From the cell containing the given text, extract its center point as [x, y] coordinate. 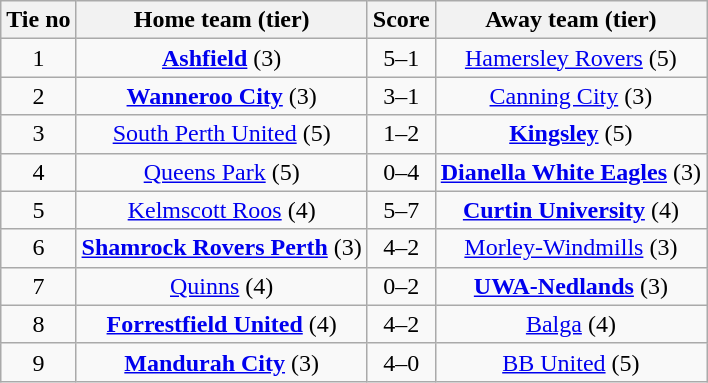
Forrestfield United (4) [222, 324]
Shamrock Rovers Perth (3) [222, 248]
South Perth United (5) [222, 134]
7 [38, 286]
Curtin University (4) [570, 210]
Hamersley Rovers (5) [570, 58]
Quinns (4) [222, 286]
4–0 [401, 362]
4 [38, 172]
6 [38, 248]
3 [38, 134]
0–4 [401, 172]
UWA-Nedlands (3) [570, 286]
8 [38, 324]
Away team (tier) [570, 20]
5–7 [401, 210]
Wanneroo City (3) [222, 96]
Morley-Windmills (3) [570, 248]
Home team (tier) [222, 20]
0–2 [401, 286]
3–1 [401, 96]
BB United (5) [570, 362]
Dianella White Eagles (3) [570, 172]
Queens Park (5) [222, 172]
5 [38, 210]
1 [38, 58]
Ashfield (3) [222, 58]
Kingsley (5) [570, 134]
Balga (4) [570, 324]
Tie no [38, 20]
Canning City (3) [570, 96]
9 [38, 362]
1–2 [401, 134]
2 [38, 96]
Mandurah City (3) [222, 362]
Score [401, 20]
Kelmscott Roos (4) [222, 210]
5–1 [401, 58]
